Output the (x, y) coordinate of the center of the cell containing the given text.  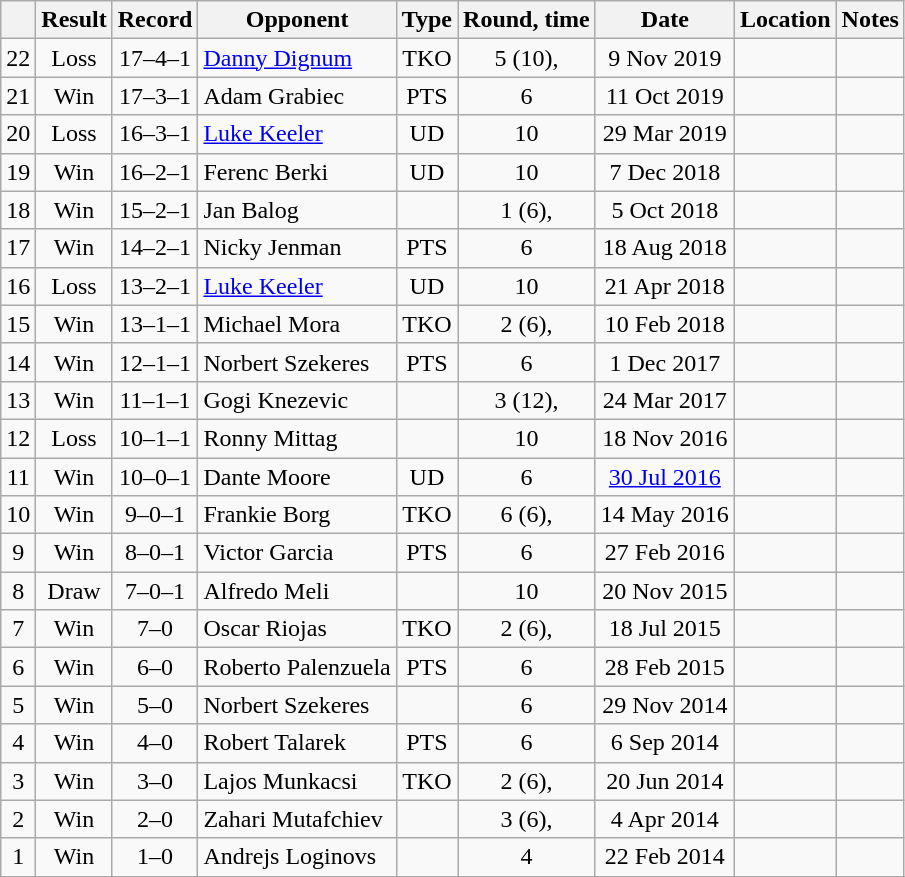
Jan Balog (297, 210)
2 (18, 819)
11 Oct 2019 (664, 96)
9–0–1 (155, 515)
8 (18, 591)
Alfredo Meli (297, 591)
Nicky Jenman (297, 248)
11–1–1 (155, 400)
18 Jul 2015 (664, 629)
13–2–1 (155, 286)
13 (18, 400)
Frankie Borg (297, 515)
9 Nov 2019 (664, 58)
16 (18, 286)
Michael Mora (297, 324)
29 Mar 2019 (664, 134)
6 (6), (527, 515)
30 Jul 2016 (664, 477)
17–4–1 (155, 58)
21 (18, 96)
Dante Moore (297, 477)
16–3–1 (155, 134)
20 Jun 2014 (664, 781)
7–0 (155, 629)
22 (18, 58)
18 Nov 2016 (664, 438)
Date (664, 20)
Result (74, 20)
5 (10), (527, 58)
5 (18, 705)
22 Feb 2014 (664, 857)
14 (18, 362)
16–2–1 (155, 172)
13–1–1 (155, 324)
5 Oct 2018 (664, 210)
1–0 (155, 857)
Robert Talarek (297, 743)
28 Feb 2015 (664, 667)
Notes (870, 20)
15 (18, 324)
7 Dec 2018 (664, 172)
29 Nov 2014 (664, 705)
Victor Garcia (297, 553)
9 (18, 553)
18 Aug 2018 (664, 248)
14 May 2016 (664, 515)
Lajos Munkacsi (297, 781)
1 (18, 857)
11 (18, 477)
27 Feb 2016 (664, 553)
3 (6), (527, 819)
Ronny Mittag (297, 438)
15–2–1 (155, 210)
1 Dec 2017 (664, 362)
Location (785, 20)
20 (18, 134)
10 Feb 2018 (664, 324)
19 (18, 172)
Roberto Palenzuela (297, 667)
21 Apr 2018 (664, 286)
3 (18, 781)
1 (6), (527, 210)
Ferenc Berki (297, 172)
Andrejs Loginovs (297, 857)
Gogi Knezevic (297, 400)
17 (18, 248)
Draw (74, 591)
Type (426, 20)
Zahari Mutafchiev (297, 819)
18 (18, 210)
2–0 (155, 819)
10–0–1 (155, 477)
20 Nov 2015 (664, 591)
Record (155, 20)
4–0 (155, 743)
12 (18, 438)
8–0–1 (155, 553)
Round, time (527, 20)
12–1–1 (155, 362)
24 Mar 2017 (664, 400)
3–0 (155, 781)
Oscar Riojas (297, 629)
7 (18, 629)
10–1–1 (155, 438)
4 Apr 2014 (664, 819)
17–3–1 (155, 96)
Adam Grabiec (297, 96)
6–0 (155, 667)
Danny Dignum (297, 58)
3 (12), (527, 400)
Opponent (297, 20)
14–2–1 (155, 248)
7–0–1 (155, 591)
5–0 (155, 705)
6 Sep 2014 (664, 743)
